From the cell containing the given text, extract its center point as (x, y) coordinate. 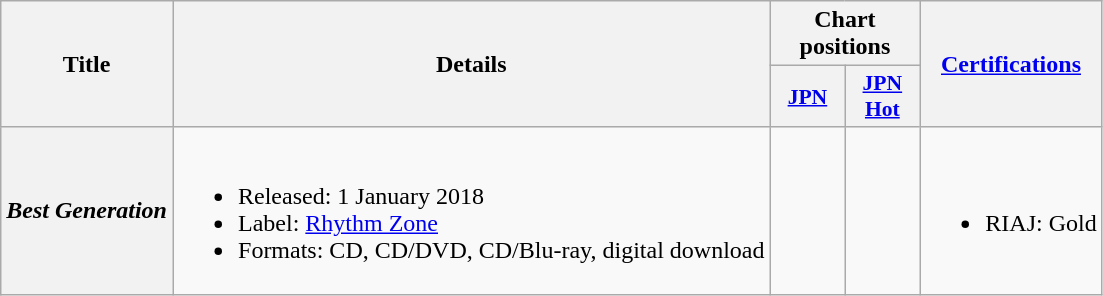
JPN (808, 96)
Certifications (1011, 64)
RIAJ: Gold (1011, 210)
Released: 1 January 2018 Label: Rhythm ZoneFormats: CD, CD/DVD, CD/Blu-ray, digital download (470, 210)
Chart positions (845, 34)
Details (470, 64)
Best Generation (87, 210)
Title (87, 64)
JPN Hot (882, 96)
